Return (X, Y) of the center of cell containing provided text 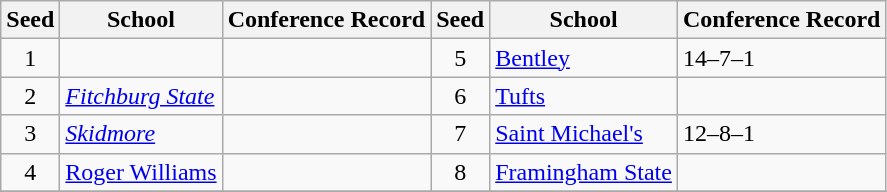
2 (30, 96)
7 (460, 134)
6 (460, 96)
Framingham State (584, 172)
5 (460, 58)
Fitchburg State (141, 96)
12–8–1 (782, 134)
Tufts (584, 96)
Saint Michael's (584, 134)
14–7–1 (782, 58)
Bentley (584, 58)
3 (30, 134)
Roger Williams (141, 172)
8 (460, 172)
1 (30, 58)
Skidmore (141, 134)
4 (30, 172)
